Search for the cell housing the specified text and yield its [X, Y] center coordinate. 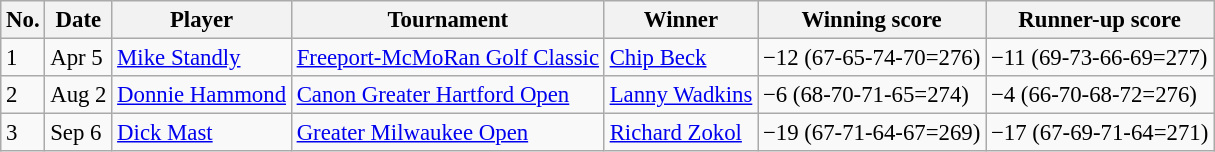
Richard Zokol [680, 133]
3 [23, 133]
Apr 5 [78, 58]
−12 (67-65-74-70=276) [872, 58]
Lanny Wadkins [680, 95]
Tournament [448, 20]
Runner-up score [1100, 20]
Canon Greater Hartford Open [448, 95]
Sep 6 [78, 133]
Player [202, 20]
Dick Mast [202, 133]
Greater Milwaukee Open [448, 133]
Winning score [872, 20]
Freeport-McMoRan Golf Classic [448, 58]
Date [78, 20]
Aug 2 [78, 95]
−4 (66-70-68-72=276) [1100, 95]
−19 (67-71-64-67=269) [872, 133]
1 [23, 58]
No. [23, 20]
Chip Beck [680, 58]
−6 (68-70-71-65=274) [872, 95]
Donnie Hammond [202, 95]
Winner [680, 20]
Mike Standly [202, 58]
−11 (69-73-66-69=277) [1100, 58]
−17 (67-69-71-64=271) [1100, 133]
2 [23, 95]
